Find where the given text appears and provide that cell's center as [x, y] coordinate. 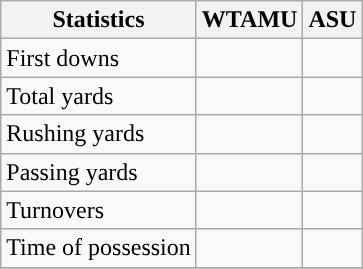
Time of possession [99, 248]
Statistics [99, 20]
Turnovers [99, 210]
Rushing yards [99, 134]
ASU [332, 20]
Passing yards [99, 172]
Total yards [99, 96]
WTAMU [250, 20]
First downs [99, 58]
